Capture the cell that displays the provided text and extract its [x, y] central coordinate. 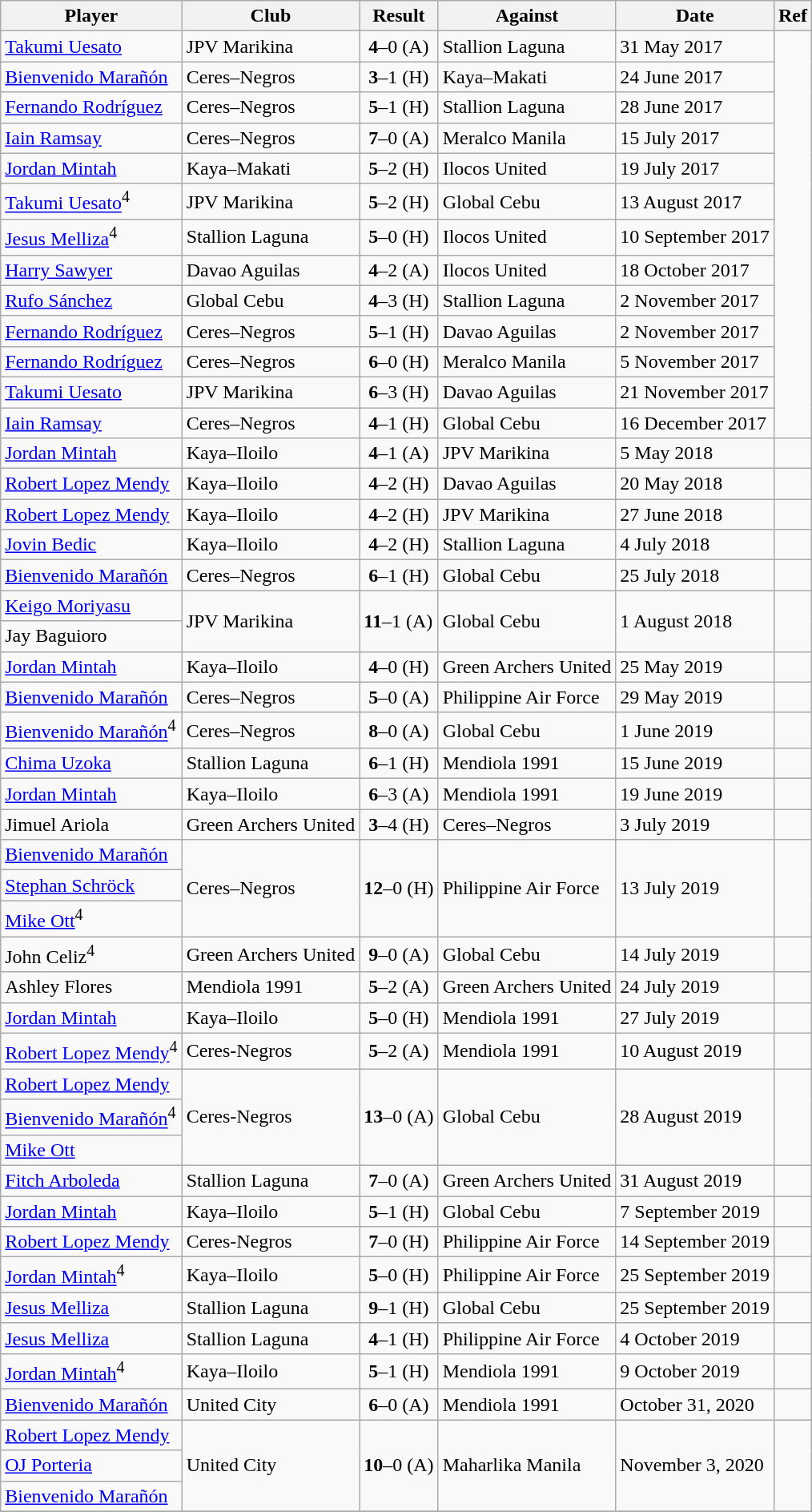
November 3, 2020 [695, 1466]
Stephan Schröck [91, 885]
Fitch Arboleda [91, 1181]
5 November 2017 [695, 361]
14 July 2019 [695, 955]
19 July 2017 [695, 168]
Keigo Moriyasu [91, 606]
31 May 2017 [695, 46]
Club [271, 16]
1 August 2018 [695, 621]
Robert Lopez Mendy4 [91, 1051]
6–3 (A) [399, 794]
4 October 2019 [695, 1338]
13–0 (A) [399, 1117]
19 June 2019 [695, 794]
7–0 (H) [399, 1242]
13 August 2017 [695, 202]
October 31, 2020 [695, 1405]
25 July 2018 [695, 575]
6–0 (H) [399, 361]
6–0 (A) [399, 1405]
Against [527, 16]
3–4 (H) [399, 825]
21 November 2017 [695, 392]
Ashley Flores [91, 987]
5–0 (A) [399, 697]
10–0 (A) [399, 1466]
13 July 2019 [695, 888]
24 July 2019 [695, 987]
4–3 (H) [399, 300]
31 August 2019 [695, 1181]
4 July 2018 [695, 545]
Result [399, 16]
20 May 2018 [695, 484]
Mike Ott4 [91, 918]
Rufo Sánchez [91, 300]
29 May 2019 [695, 697]
11–1 (A) [399, 621]
10 September 2017 [695, 237]
25 May 2019 [695, 667]
12–0 (H) [399, 888]
9–1 (H) [399, 1308]
Jimuel Ariola [91, 825]
Maharlika Manila [527, 1466]
27 July 2019 [695, 1018]
OJ Porteria [91, 1466]
Date [695, 16]
Player [91, 16]
14 September 2019 [695, 1242]
Takumi Uesato4 [91, 202]
7 September 2019 [695, 1212]
8–0 (A) [399, 731]
3 July 2019 [695, 825]
4–2 (A) [399, 270]
4–1 (A) [399, 454]
28 June 2017 [695, 107]
1 June 2019 [695, 731]
9 October 2019 [695, 1372]
28 August 2019 [695, 1117]
27 June 2018 [695, 514]
16 December 2017 [695, 423]
Harry Sawyer [91, 270]
Mike Ott [91, 1150]
10 August 2019 [695, 1051]
15 July 2017 [695, 138]
3–1 (H) [399, 77]
Chima Uzoka [91, 764]
4–0 (H) [399, 667]
5 May 2018 [695, 454]
Ref [793, 16]
Jay Baguioro [91, 636]
Jovin Bedic [91, 545]
15 June 2019 [695, 764]
24 June 2017 [695, 77]
9–0 (A) [399, 955]
18 October 2017 [695, 270]
Jesus Melliza4 [91, 237]
6–3 (H) [399, 392]
4–0 (A) [399, 46]
John Celiz4 [91, 955]
